Identify which cell holds the provided text, then report its (X, Y) central coordinate. 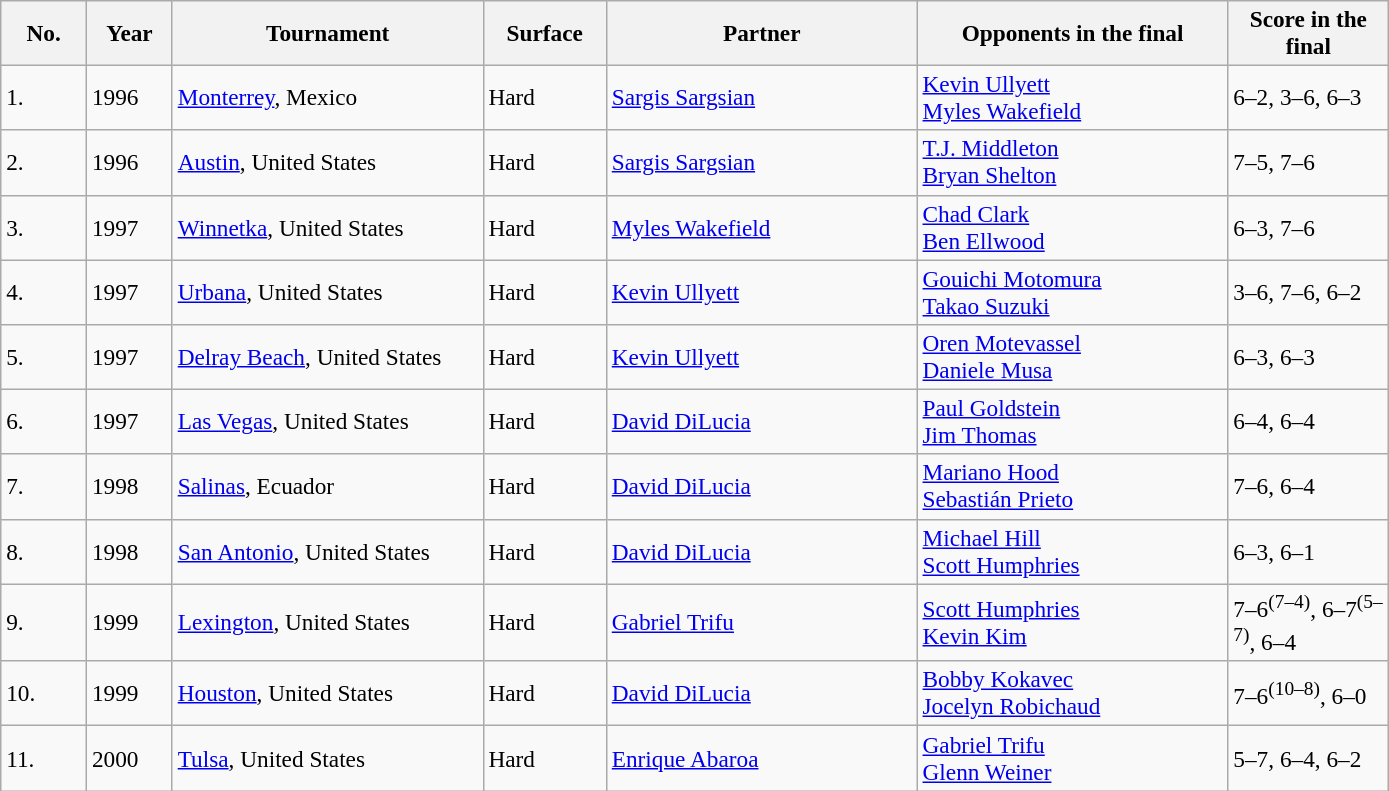
Michael Hill Scott Humphries (1072, 552)
Mariano Hood Sebastián Prieto (1072, 486)
6–3, 6–3 (1308, 356)
Gouichi Motomura Takao Suzuki (1072, 292)
3. (44, 228)
No. (44, 32)
6–4, 6–4 (1308, 422)
3–6, 7–6, 6–2 (1308, 292)
Austin, United States (328, 162)
Scott Humphries Kevin Kim (1072, 622)
7–6(10–8), 6–0 (1308, 694)
Partner (762, 32)
Delray Beach, United States (328, 356)
Paul Goldstein Jim Thomas (1072, 422)
9. (44, 622)
2000 (130, 758)
1. (44, 98)
5–7, 6–4, 6–2 (1308, 758)
11. (44, 758)
Urbana, United States (328, 292)
Salinas, Ecuador (328, 486)
Opponents in the final (1072, 32)
6–2, 3–6, 6–3 (1308, 98)
Enrique Abaroa (762, 758)
T.J. Middleton Bryan Shelton (1072, 162)
Oren Motevassel Daniele Musa (1072, 356)
Tulsa, United States (328, 758)
6. (44, 422)
Lexington, United States (328, 622)
10. (44, 694)
Las Vegas, United States (328, 422)
Year (130, 32)
Houston, United States (328, 694)
Tournament (328, 32)
San Antonio, United States (328, 552)
6–3, 6–1 (1308, 552)
7–5, 7–6 (1308, 162)
Myles Wakefield (762, 228)
8. (44, 552)
7–6, 6–4 (1308, 486)
Gabriel Trifu (762, 622)
7. (44, 486)
6–3, 7–6 (1308, 228)
4. (44, 292)
Score in the final (1308, 32)
7–6(7–4), 6–7(5–7), 6–4 (1308, 622)
5. (44, 356)
Surface (544, 32)
Kevin Ullyett Myles Wakefield (1072, 98)
2. (44, 162)
Bobby Kokavec Jocelyn Robichaud (1072, 694)
Chad Clark Ben Ellwood (1072, 228)
Gabriel Trifu Glenn Weiner (1072, 758)
Winnetka, United States (328, 228)
Monterrey, Mexico (328, 98)
